Return the (x, y) coordinate for the center point of the cell that contains the specified text.  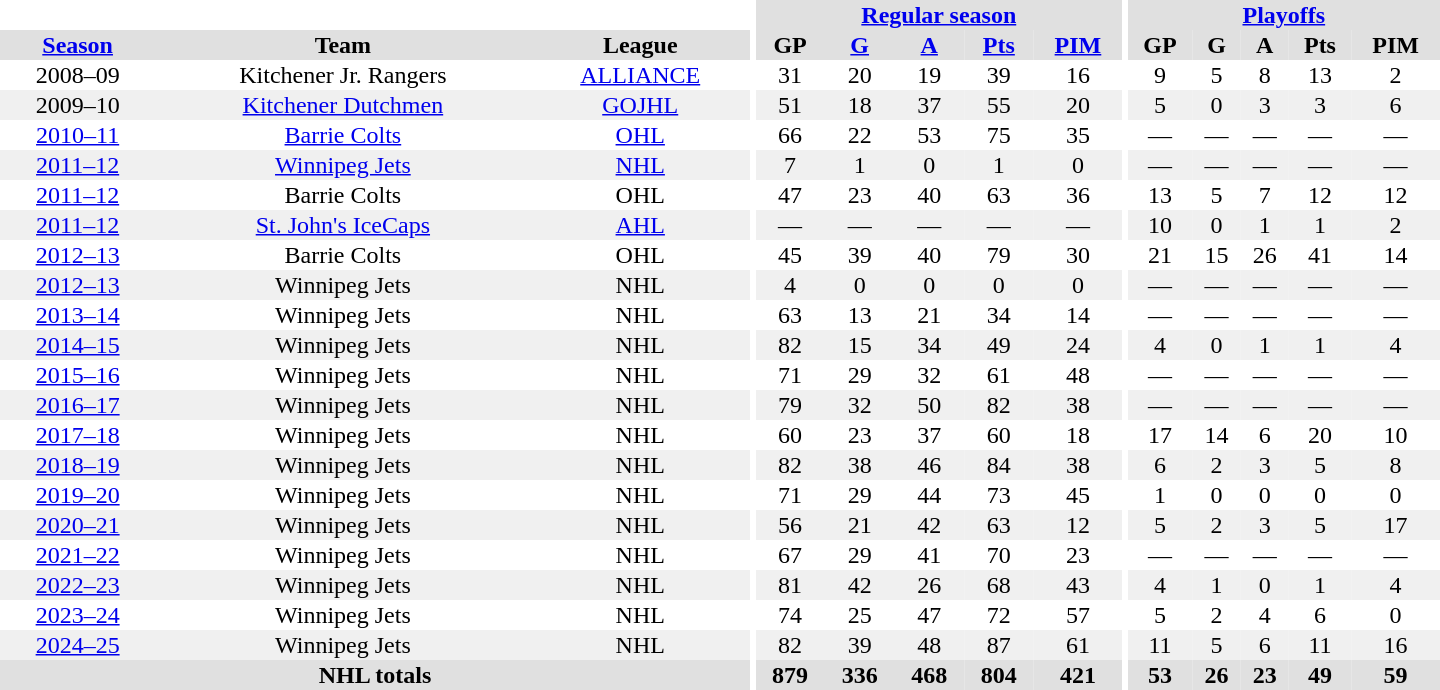
31 (790, 75)
9 (1160, 75)
Regular season (938, 15)
2021–22 (78, 555)
30 (1078, 255)
2015–16 (78, 375)
51 (790, 105)
22 (860, 135)
ALLIANCE (640, 75)
2016–17 (78, 405)
24 (1078, 345)
87 (999, 645)
2023–24 (78, 615)
2019–20 (78, 495)
Kitchener Jr. Rangers (342, 75)
70 (999, 555)
56 (790, 525)
74 (790, 615)
50 (929, 405)
2010–11 (78, 135)
57 (1078, 615)
2009–10 (78, 105)
68 (999, 585)
59 (1396, 675)
336 (860, 675)
2014–15 (78, 345)
2008–09 (78, 75)
Team (342, 45)
84 (999, 465)
19 (929, 75)
67 (790, 555)
Season (78, 45)
468 (929, 675)
35 (1078, 135)
72 (999, 615)
46 (929, 465)
2017–18 (78, 435)
St. John's IceCaps (342, 225)
25 (860, 615)
73 (999, 495)
2018–19 (78, 465)
Kitchener Dutchmen (342, 105)
44 (929, 495)
Playoffs (1284, 15)
2022–23 (78, 585)
2020–21 (78, 525)
804 (999, 675)
421 (1078, 675)
2024–25 (78, 645)
2013–14 (78, 315)
GOJHL (640, 105)
66 (790, 135)
55 (999, 105)
36 (1078, 195)
81 (790, 585)
AHL (640, 225)
879 (790, 675)
43 (1078, 585)
League (640, 45)
75 (999, 135)
NHL totals (375, 675)
